Extract the (X, Y) coordinate from the center of the cell holding the provided text.  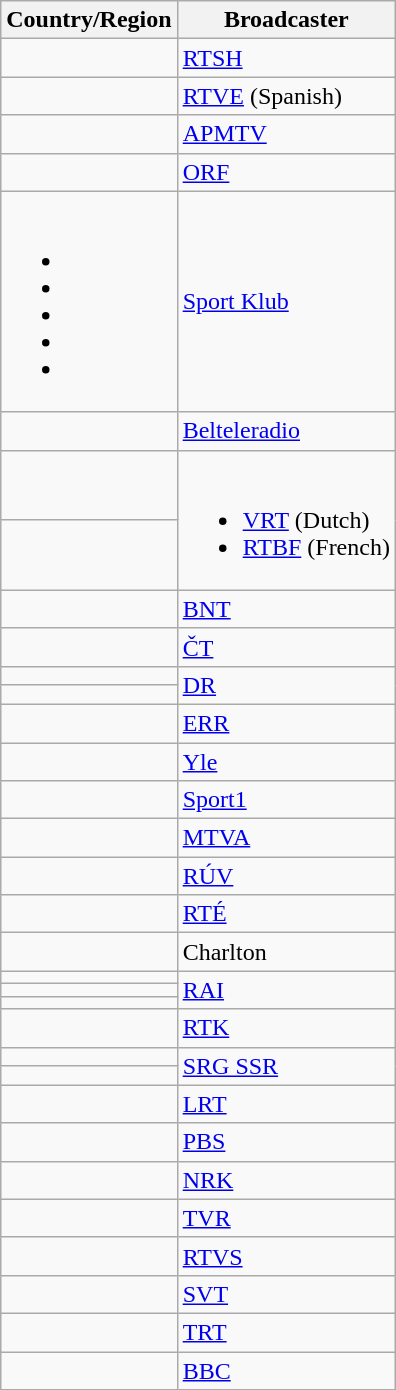
Yle (286, 761)
RTVE (Spanish) (286, 96)
SVT (286, 1294)
RTSH (286, 58)
NRK (286, 1180)
ČT (286, 647)
Sport1 (286, 800)
DR (286, 685)
APMTV (286, 134)
MTVA (286, 838)
RTÉ (286, 914)
PBS (286, 1142)
Charlton (286, 952)
ORF (286, 172)
TVR (286, 1218)
RAI (286, 990)
Broadcaster (286, 20)
Sport Klub (286, 302)
Belteleradio (286, 431)
RÚV (286, 876)
RTK (286, 1028)
SRG SSR (286, 1066)
BNT (286, 609)
TRT (286, 1332)
VRT (Dutch)RTBF (French) (286, 520)
BBC (286, 1371)
RTVS (286, 1256)
ERR (286, 723)
Country/Region (89, 20)
LRT (286, 1104)
